Output the [x, y] coordinate of the center of the cell containing the given text.  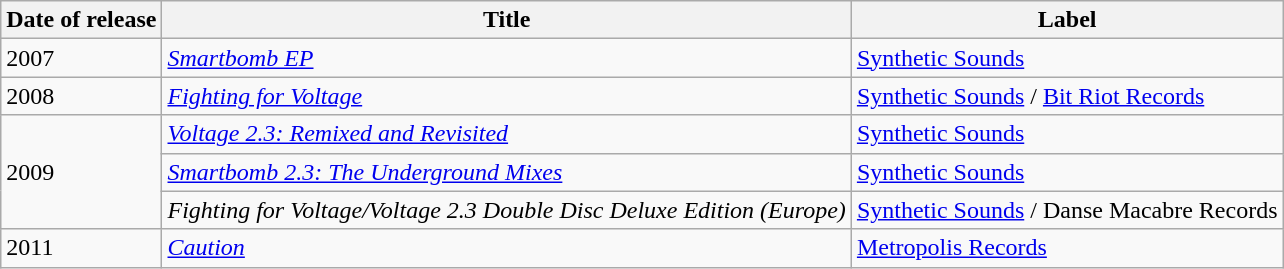
Metropolis Records [1067, 248]
Label [1067, 20]
Smartbomb EP [506, 58]
Synthetic Sounds / Bit Riot Records [1067, 96]
Synthetic Sounds / Danse Macabre Records [1067, 210]
2007 [82, 58]
Title [506, 20]
Smartbomb 2.3: The Underground Mixes [506, 172]
Caution [506, 248]
2011 [82, 248]
2009 [82, 172]
Fighting for Voltage/Voltage 2.3 Double Disc Deluxe Edition (Europe) [506, 210]
Date of release [82, 20]
2008 [82, 96]
Fighting for Voltage [506, 96]
Voltage 2.3: Remixed and Revisited [506, 134]
